Search for the cell housing the specified text and yield its (X, Y) center coordinate. 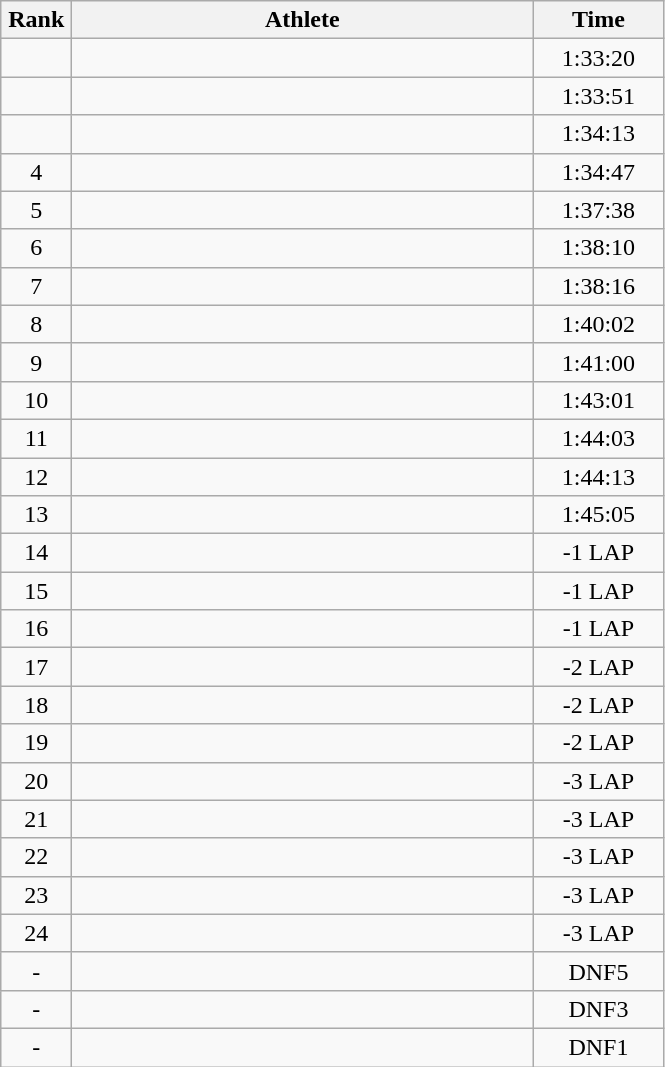
23 (36, 895)
14 (36, 553)
17 (36, 667)
6 (36, 248)
5 (36, 210)
19 (36, 743)
1:44:03 (598, 438)
DNF3 (598, 1009)
10 (36, 400)
DNF5 (598, 971)
Time (598, 20)
9 (36, 362)
Rank (36, 20)
18 (36, 705)
1:37:38 (598, 210)
1:43:01 (598, 400)
1:40:02 (598, 324)
15 (36, 591)
21 (36, 819)
11 (36, 438)
7 (36, 286)
13 (36, 515)
20 (36, 781)
1:44:13 (598, 477)
1:38:10 (598, 248)
1:38:16 (598, 286)
1:41:00 (598, 362)
DNF1 (598, 1047)
1:33:51 (598, 96)
24 (36, 933)
8 (36, 324)
12 (36, 477)
1:45:05 (598, 515)
1:34:13 (598, 134)
4 (36, 172)
1:34:47 (598, 172)
22 (36, 857)
1:33:20 (598, 58)
16 (36, 629)
Athlete (302, 20)
